For the text-containing cell, return its midpoint in (x, y) coordinate format. 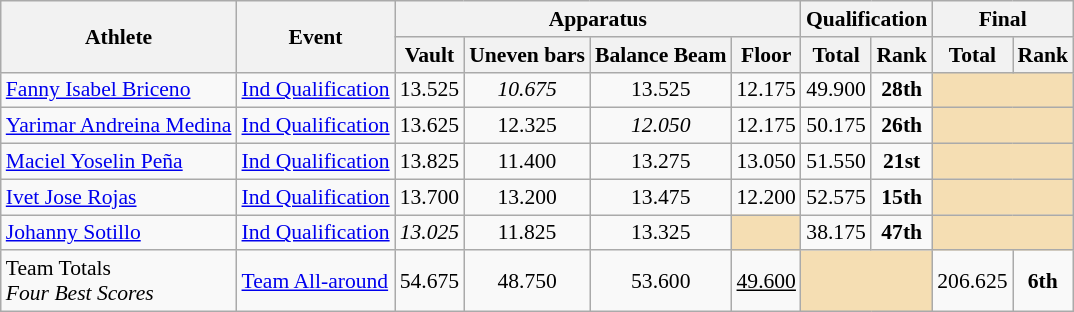
13.050 (766, 162)
26th (902, 126)
13.275 (660, 162)
53.600 (660, 282)
Uneven bars (527, 55)
12.200 (766, 197)
Event (315, 36)
206.625 (972, 282)
13.625 (430, 126)
Team TotalsFour Best Scores (119, 282)
Qualification (866, 19)
Vault (430, 55)
Athlete (119, 36)
10.675 (527, 90)
49.600 (766, 282)
Floor (766, 55)
51.550 (836, 162)
21st (902, 162)
38.175 (836, 233)
Ivet Jose Rojas (119, 197)
Maciel Yoselin Peña (119, 162)
Final (1002, 19)
Apparatus (598, 19)
13.025 (430, 233)
Fanny Isabel Briceno (119, 90)
13.200 (527, 197)
12.050 (660, 126)
Yarimar Andreina Medina (119, 126)
13.700 (430, 197)
12.325 (527, 126)
11.400 (527, 162)
11.825 (527, 233)
54.675 (430, 282)
Team All-around (315, 282)
52.575 (836, 197)
13.475 (660, 197)
13.825 (430, 162)
50.175 (836, 126)
15th (902, 197)
28th (902, 90)
13.325 (660, 233)
48.750 (527, 282)
49.900 (836, 90)
Johanny Sotillo (119, 233)
47th (902, 233)
Balance Beam (660, 55)
6th (1044, 282)
